Provide the (X, Y) coordinate of the cell's center where the given text is located.  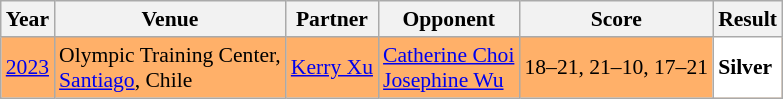
Score (616, 19)
Partner (332, 19)
Result (748, 19)
Catherine Choi Josephine Wu (448, 68)
2023 (28, 68)
Venue (170, 19)
Year (28, 19)
18–21, 21–10, 17–21 (616, 68)
Kerry Xu (332, 68)
Opponent (448, 19)
Silver (748, 68)
Olympic Training Center,Santiago, Chile (170, 68)
